Pinpoint the cell where the given text exists, returning its [X, Y] midpoint coordinate. 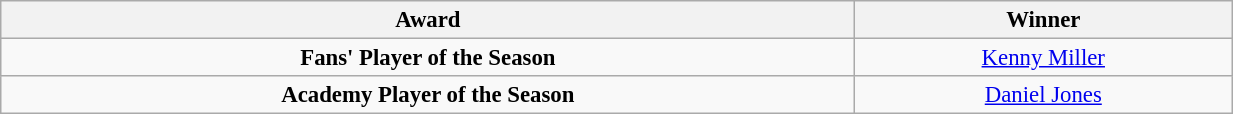
Winner [1044, 20]
Fans' Player of the Season [428, 58]
Academy Player of the Season [428, 95]
Kenny Miller [1044, 58]
Award [428, 20]
Daniel Jones [1044, 95]
